Detect which cell encompasses the target text, then output its [x, y] center coordinate. 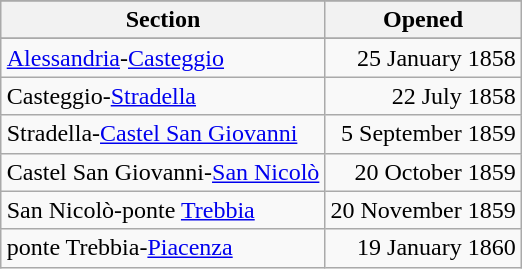
San Nicolò-ponte Trebbia [163, 210]
25 January 1858 [423, 58]
Section [163, 20]
Stradella-Castel San Giovanni [163, 134]
22 July 1858 [423, 96]
Castel San Giovanni-San Nicolò [163, 172]
Opened [423, 20]
Casteggio-Stradella [163, 96]
Alessandria-Casteggio [163, 58]
5 September 1859 [423, 134]
19 January 1860 [423, 248]
ponte Trebbia-Piacenza [163, 248]
20 October 1859 [423, 172]
20 November 1859 [423, 210]
